Output the (x, y) coordinate of the center of the cell containing the given text.  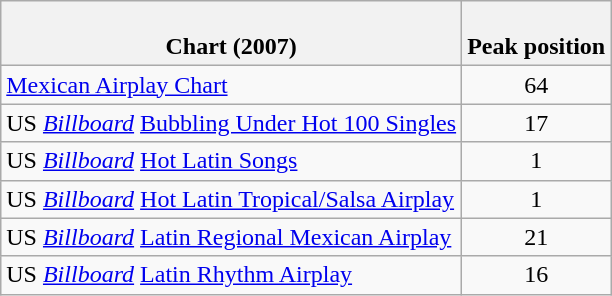
64 (536, 85)
21 (536, 237)
US Billboard Bubbling Under Hot 100 Singles (232, 123)
16 (536, 275)
Chart (2007) (232, 34)
US Billboard Latin Regional Mexican Airplay (232, 237)
17 (536, 123)
US Billboard Hot Latin Songs (232, 161)
US Billboard Hot Latin Tropical/Salsa Airplay (232, 199)
Mexican Airplay Chart (232, 85)
Peak position (536, 34)
US Billboard Latin Rhythm Airplay (232, 275)
